Find where the given text appears and provide that cell's center as (x, y) coordinate. 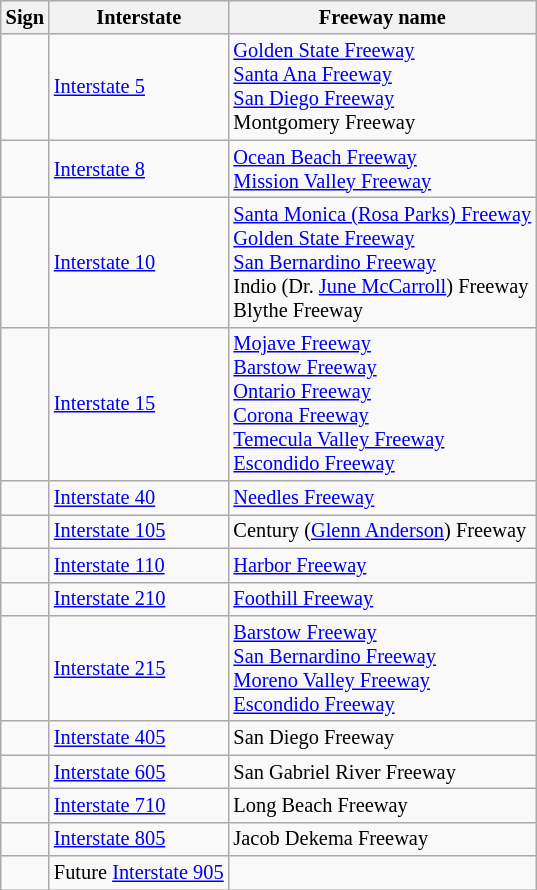
Freeway name (383, 17)
Ocean Beach FreewayMission Valley Freeway (383, 169)
San Diego Freeway (383, 738)
Interstate 215 (139, 668)
Interstate 8 (139, 169)
Interstate 10 (139, 262)
Needles Freeway (383, 498)
Interstate (139, 17)
Jacob Dekema Freeway (383, 839)
Interstate 710 (139, 805)
Interstate 405 (139, 738)
Sign (25, 17)
Long Beach Freeway (383, 805)
Santa Monica (Rosa Parks) FreewayGolden State FreewaySan Bernardino FreewayIndio (Dr. June McCarroll) FreewayBlythe Freeway (383, 262)
Century (Glenn Anderson) Freeway (383, 531)
Barstow FreewaySan Bernardino FreewayMoreno Valley FreewayEscondido Freeway (383, 668)
Interstate 605 (139, 772)
Harbor Freeway (383, 565)
Interstate 5 (139, 87)
Interstate 15 (139, 404)
Interstate 105 (139, 531)
Mojave FreewayBarstow FreewayOntario FreewayCorona FreewayTemecula Valley FreewayEscondido Freeway (383, 404)
Future Interstate 905 (139, 873)
Interstate 110 (139, 565)
Interstate 210 (139, 599)
Golden State FreewaySanta Ana FreewaySan Diego FreewayMontgomery Freeway (383, 87)
Interstate 40 (139, 498)
San Gabriel River Freeway (383, 772)
Foothill Freeway (383, 599)
Interstate 805 (139, 839)
